Pinpoint the cell where the given text exists, returning its [X, Y] midpoint coordinate. 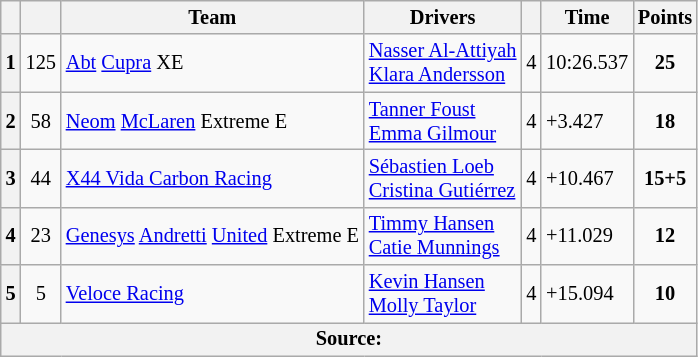
Tanner Foust Emma Gilmour [442, 121]
Drivers [442, 17]
Neom McLaren Extreme E [212, 121]
15+5 [665, 178]
Abt Cupra XE [212, 63]
12 [665, 236]
Veloce Racing [212, 294]
10 [665, 294]
Nasser Al-Attiyah Klara Andersson [442, 63]
125 [41, 63]
18 [665, 121]
2 [11, 121]
25 [665, 63]
10:26.537 [587, 63]
+10.467 [587, 178]
44 [41, 178]
Time [587, 17]
X44 Vida Carbon Racing [212, 178]
Sébastien Loeb Cristina Gutiérrez [442, 178]
+11.029 [587, 236]
58 [41, 121]
23 [41, 236]
1 [11, 63]
Team [212, 17]
Timmy Hansen Catie Munnings [442, 236]
3 [11, 178]
Kevin Hansen Molly Taylor [442, 294]
Points [665, 17]
Source: [349, 339]
Genesys Andretti United Extreme E [212, 236]
+15.094 [587, 294]
+3.427 [587, 121]
